Return the [X, Y] coordinate for the center point of the cell that contains the specified text.  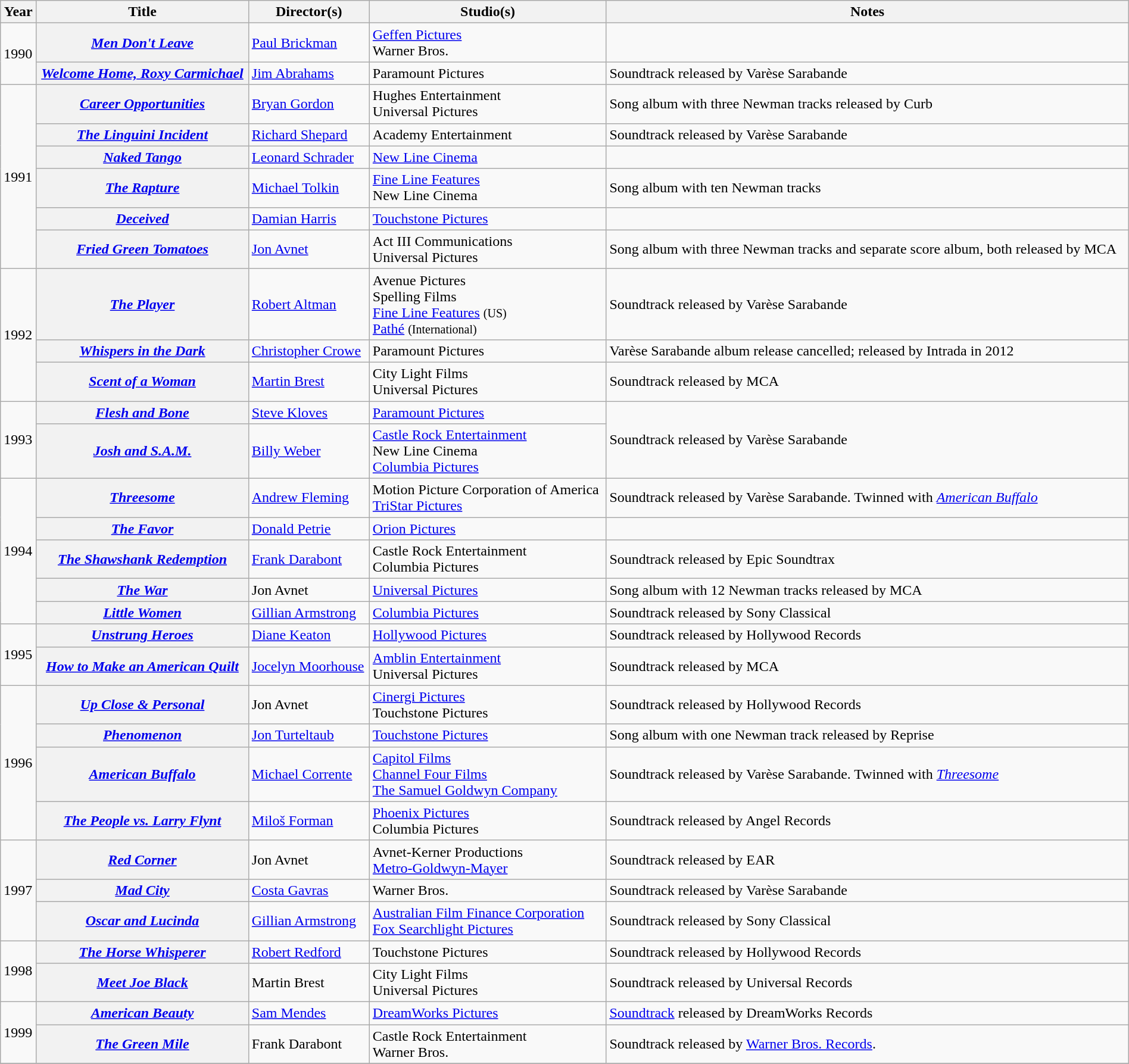
Orion Pictures [488, 529]
1996 [18, 763]
Song album with ten Newman tracks [867, 188]
Avnet-Kerner ProductionsMetro-Goldwyn-Mayer [488, 860]
DreamWorks Pictures [488, 1013]
Song album with three Newman tracks and separate score album, both released by MCA [867, 249]
The Horse Whisperer [142, 952]
Soundtrack released by Universal Records [867, 982]
Flesh and Bone [142, 413]
Universal Pictures [488, 590]
American Buffalo [142, 774]
Director(s) [308, 12]
Soundtrack released by EAR [867, 860]
Act III CommunicationsUniversal Pictures [488, 249]
Fine Line FeaturesNew Line Cinema [488, 188]
American Beauty [142, 1013]
Phenomenon [142, 735]
Men Don't Leave [142, 43]
The Player [142, 304]
Threesome [142, 498]
Diane Keaton [308, 635]
Varèse Sarabande album release cancelled; released by Intrada in 2012 [867, 351]
Castle Rock EntertainmentWarner Bros. [488, 1044]
Avenue PicturesSpelling FilmsFine Line Features (US)Pathé (International) [488, 304]
Fried Green Tomatoes [142, 249]
Bryan Gordon [308, 104]
Song album with one Newman track released by Reprise [867, 735]
The War [142, 590]
Deceived [142, 219]
Jocelyn Moorhouse [308, 666]
Cinergi PicturesTouchstone Pictures [488, 705]
Oscar and Lucinda [142, 921]
Motion Picture Corporation of AmericaTriStar Pictures [488, 498]
Scent of a Woman [142, 381]
The Linguini Incident [142, 135]
Jon Turteltaub [308, 735]
Capitol FilmsChannel Four FilmsThe Samuel Goldwyn Company [488, 774]
Billy Weber [308, 451]
1995 [18, 655]
Columbia Pictures [488, 613]
Hughes EntertainmentUniversal Pictures [488, 104]
Meet Joe Black [142, 982]
Naked Tango [142, 157]
Welcome Home, Roxy Carmichael [142, 73]
Notes [867, 12]
Unstrung Heroes [142, 635]
Song album with 12 Newman tracks released by MCA [867, 590]
Title [142, 12]
Year [18, 12]
Career Opportunities [142, 104]
Robert Altman [308, 304]
Robert Redford [308, 952]
Up Close & Personal [142, 705]
Castle Rock EntertainmentNew Line CinemaColumbia Pictures [488, 451]
Richard Shepard [308, 135]
Miloš Forman [308, 820]
Damian Harris [308, 219]
Costa Gavras [308, 890]
The People vs. Larry Flynt [142, 820]
1992 [18, 335]
Academy Entertainment [488, 135]
Soundtrack released by Warner Bros. Records. [867, 1044]
Geffen PicturesWarner Bros. [488, 43]
Song album with three Newman tracks released by Curb [867, 104]
Soundtrack released by Varèse Sarabande. Twinned with Threesome [867, 774]
1994 [18, 551]
Jim Abrahams [308, 73]
1993 [18, 440]
1997 [18, 890]
Sam Mendes [308, 1013]
Studio(s) [488, 12]
1991 [18, 176]
Christopher Crowe [308, 351]
Andrew Fleming [308, 498]
Phoenix PicturesColumbia Pictures [488, 820]
Soundtrack released by Angel Records [867, 820]
Soundtrack released by Varèse Sarabande. Twinned with American Buffalo [867, 498]
Whispers in the Dark [142, 351]
Steve Kloves [308, 413]
1990 [18, 54]
1998 [18, 972]
Mad City [142, 890]
1999 [18, 1032]
Hollywood Pictures [488, 635]
Amblin EntertainmentUniversal Pictures [488, 666]
Warner Bros. [488, 890]
Paul Brickman [308, 43]
Soundtrack released by Epic Soundtrax [867, 560]
Josh and S.A.M. [142, 451]
The Favor [142, 529]
Australian Film Finance CorporationFox Searchlight Pictures [488, 921]
Little Women [142, 613]
New Line Cinema [488, 157]
Soundtrack released by DreamWorks Records [867, 1013]
Michael Corrente [308, 774]
The Green Mile [142, 1044]
How to Make an American Quilt [142, 666]
Red Corner [142, 860]
Leonard Schrader [308, 157]
The Shawshank Redemption [142, 560]
Michael Tolkin [308, 188]
Castle Rock EntertainmentColumbia Pictures [488, 560]
The Rapture [142, 188]
Donald Petrie [308, 529]
